Identify which cell holds the provided text, then report its (x, y) central coordinate. 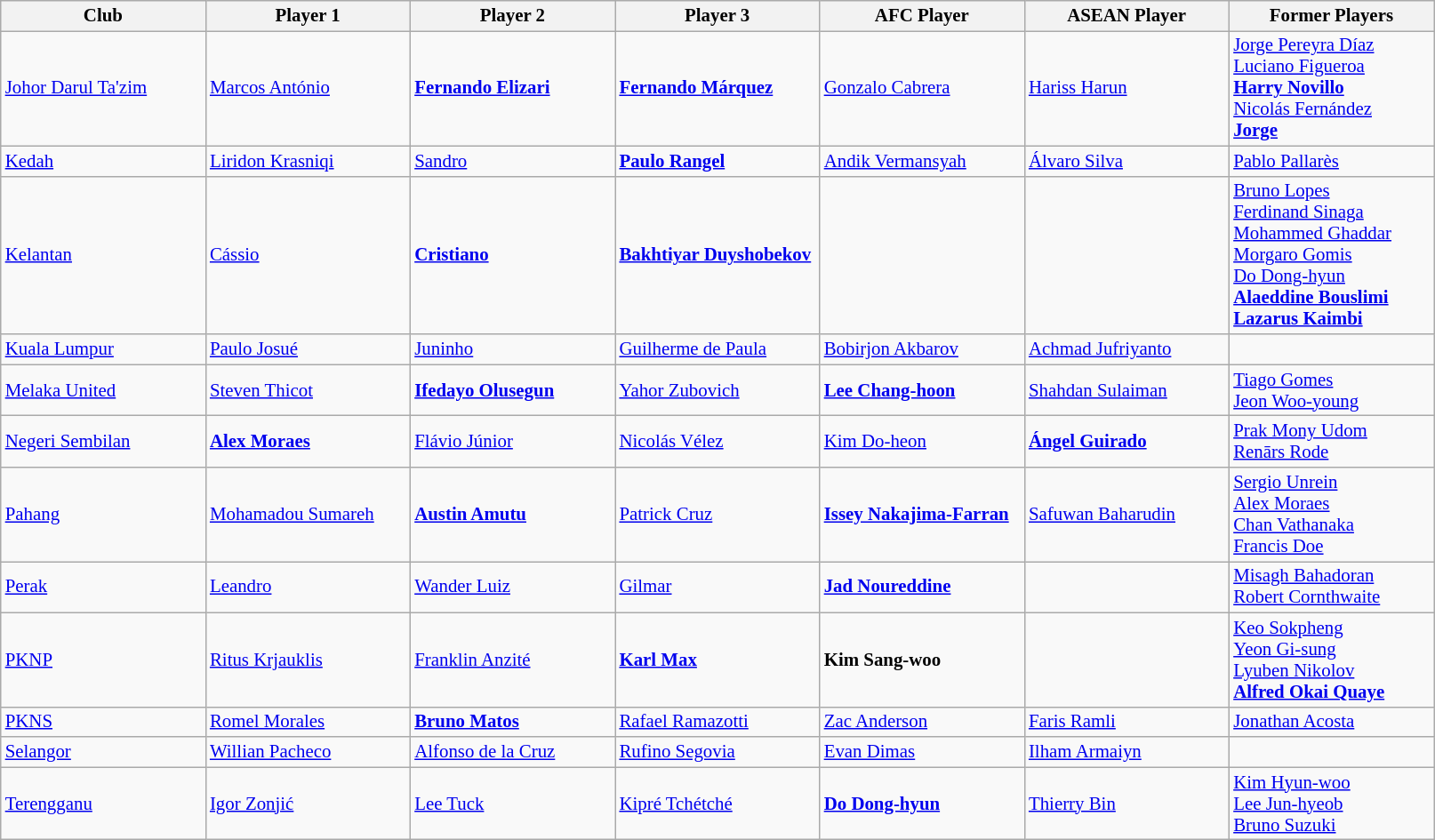
Selangor (103, 752)
Kuala Lumpur (103, 349)
Bakhtiyar Duyshobekov (717, 255)
Club (103, 16)
Marcos António (308, 88)
Kelantan (103, 255)
Álvaro Silva (1126, 161)
Hariss Harun (1126, 88)
Shahdan Sulaiman (1126, 390)
PKNS (103, 722)
Kedah (103, 161)
Juninho (512, 349)
Sandro (512, 161)
Leandro (308, 587)
Jonathan Acosta (1331, 722)
Player 2 (512, 16)
Bruno Matos (512, 722)
Willian Pacheco (308, 752)
Kim Do-heon (922, 442)
Lee Chang-hoon (922, 390)
Ritus Krjauklis (308, 660)
Gonzalo Cabrera (922, 88)
Tiago Gomes Jeon Woo-young (1331, 390)
Guilherme de Paula (717, 349)
Yahor Zubovich (717, 390)
Nicolás Vélez (717, 442)
Lee Tuck (512, 804)
Prak Mony Udom Renārs Rode (1331, 442)
AFC Player (922, 16)
Alex Moraes (308, 442)
Romel Morales (308, 722)
Player 1 (308, 16)
Thierry Bin (1126, 804)
Fernando Márquez (717, 88)
Player 3 (717, 16)
Karl Max (717, 660)
Evan Dimas (922, 752)
Pablo Pallarès (1331, 161)
Igor Zonjić (308, 804)
Negeri Sembilan (103, 442)
Gilmar (717, 587)
Terengganu (103, 804)
Kipré Tchétché (717, 804)
Rafael Ramazotti (717, 722)
Alfonso de la Cruz (512, 752)
Bruno Lopes Ferdinand Sinaga Mohammed Ghaddar Morgaro Gomis Do Dong-hyun Alaeddine Bouslimi Lazarus Kaimbi (1331, 255)
Safuwan Baharudin (1126, 515)
Ifedayo Olusegun (512, 390)
Ilham Armaiyn (1126, 752)
Jorge Pereyra Díaz Luciano Figueroa Harry Novillo Nicolás Fernández Jorge (1331, 88)
Mohamadou Sumareh (308, 515)
Rufino Segovia (717, 752)
Liridon Krasniqi (308, 161)
Zac Anderson (922, 722)
Cristiano (512, 255)
ASEAN Player (1126, 16)
Keo Sokpheng Yeon Gi-sung Lyuben Nikolov Alfred Okai Quaye (1331, 660)
Paulo Josué (308, 349)
Ángel Guirado (1126, 442)
Misagh Bahadoran Robert Cornthwaite (1331, 587)
Johor Darul Ta'zim (103, 88)
Franklin Anzité (512, 660)
Steven Thicot (308, 390)
Patrick Cruz (717, 515)
Former Players (1331, 16)
Melaka United (103, 390)
PKNP (103, 660)
Sergio Unrein Alex Moraes Chan Vathanaka Francis Doe (1331, 515)
Cássio (308, 255)
Perak (103, 587)
Kim Sang-woo (922, 660)
Achmad Jufriyanto (1126, 349)
Wander Luiz (512, 587)
Andik Vermansyah (922, 161)
Paulo Rangel (717, 161)
Bobirjon Akbarov (922, 349)
Austin Amutu (512, 515)
Jad Noureddine (922, 587)
Fernando Elizari (512, 88)
Pahang (103, 515)
Faris Ramli (1126, 722)
Do Dong-hyun (922, 804)
Kim Hyun-woo Lee Jun-hyeob Bruno Suzuki (1331, 804)
Flávio Júnior (512, 442)
Issey Nakajima-Farran (922, 515)
